Locate the cell with the specified text and output its [X, Y] center coordinate. 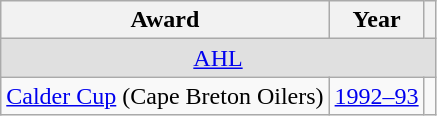
AHL [218, 58]
Year [376, 20]
Award [165, 20]
Calder Cup (Cape Breton Oilers) [165, 96]
1992–93 [376, 96]
